Identify which cell holds the provided text, then report its (x, y) central coordinate. 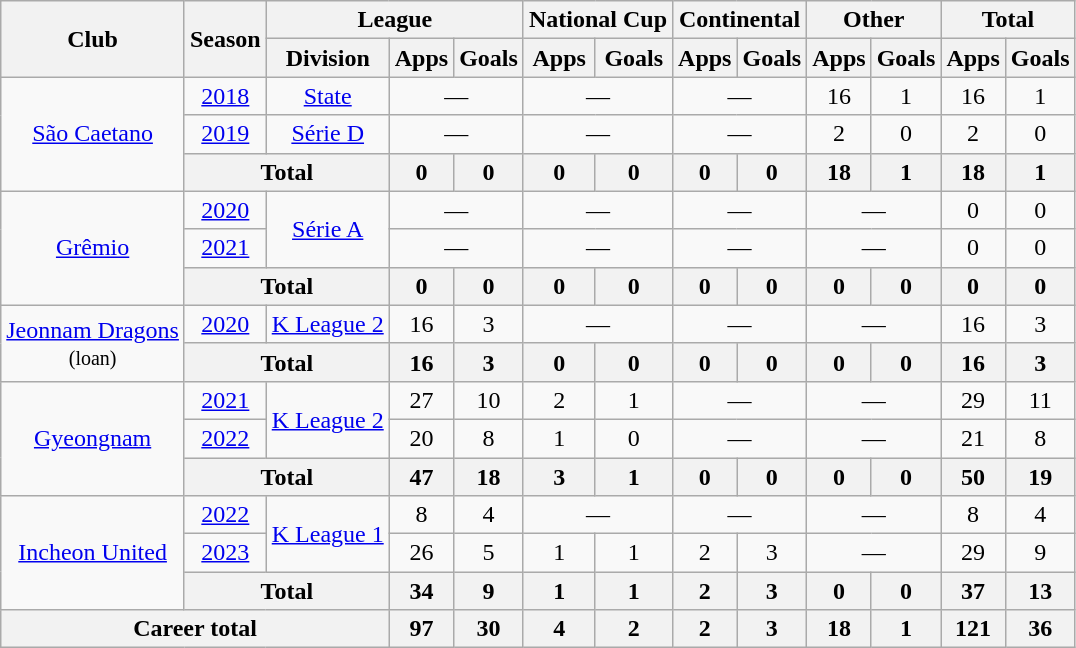
47 (421, 477)
K League 1 (328, 534)
97 (421, 629)
37 (973, 591)
11 (1040, 400)
20 (421, 438)
30 (489, 629)
121 (973, 629)
Season (225, 39)
Continental (740, 20)
Division (328, 58)
Grêmio (93, 248)
5 (489, 553)
League (394, 20)
2023 (225, 553)
Other (874, 20)
34 (421, 591)
2018 (225, 96)
Série D (328, 134)
National Cup (598, 20)
Career total (195, 629)
10 (489, 400)
21 (973, 438)
State (328, 96)
2019 (225, 134)
Club (93, 39)
19 (1040, 477)
50 (973, 477)
Série A (328, 229)
São Caetano (93, 134)
Gyeongnam (93, 438)
Jeonnam Dragons(loan) (93, 343)
26 (421, 553)
Incheon United (93, 553)
27 (421, 400)
36 (1040, 629)
13 (1040, 591)
